Pinpoint the cell where the given text exists, returning its (x, y) midpoint coordinate. 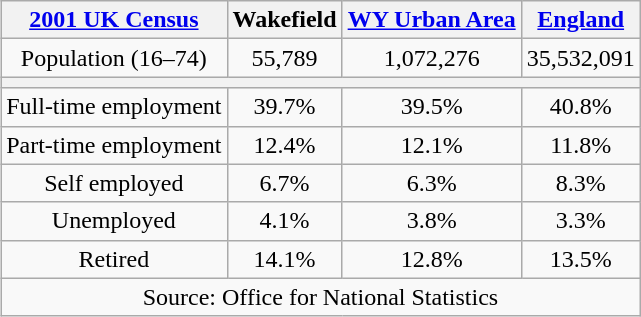
Population (16–74) (114, 58)
6.7% (284, 183)
2001 UK Census (114, 20)
12.4% (284, 145)
England (580, 20)
40.8% (580, 107)
14.1% (284, 259)
Source: Office for National Statistics (321, 297)
3.8% (432, 221)
39.7% (284, 107)
Retired (114, 259)
8.3% (580, 183)
13.5% (580, 259)
12.8% (432, 259)
39.5% (432, 107)
Full-time employment (114, 107)
35,532,091 (580, 58)
3.3% (580, 221)
4.1% (284, 221)
6.3% (432, 183)
12.1% (432, 145)
WY Urban Area (432, 20)
Wakefield (284, 20)
1,072,276 (432, 58)
Unemployed (114, 221)
Part-time employment (114, 145)
11.8% (580, 145)
Self employed (114, 183)
55,789 (284, 58)
